Return (x, y) of the center of cell containing provided text 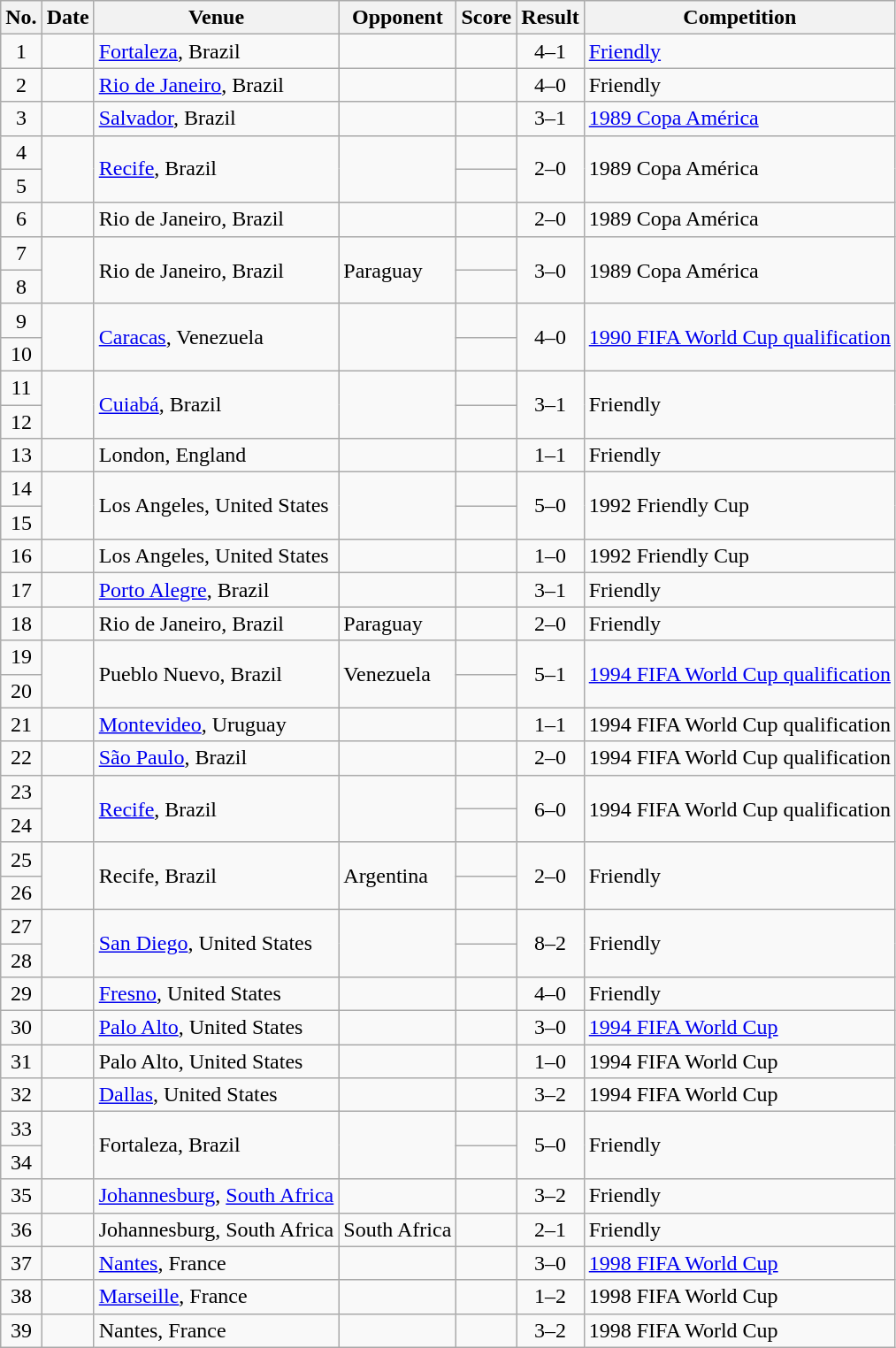
7 (21, 253)
13 (21, 456)
Score (486, 18)
Venue (216, 18)
Opponent (398, 18)
16 (21, 556)
22 (21, 758)
5 (21, 186)
21 (21, 724)
5–1 (550, 674)
29 (21, 994)
11 (21, 387)
26 (21, 892)
1–2 (550, 1297)
Venezuela (398, 674)
Caracas, Venezuela (216, 337)
37 (21, 1263)
3 (21, 119)
25 (21, 859)
10 (21, 354)
No. (21, 18)
30 (21, 1028)
South Africa (398, 1229)
Argentina (398, 876)
9 (21, 320)
Fresno, United States (216, 994)
Dallas, United States (216, 1095)
18 (21, 624)
1 (21, 51)
28 (21, 960)
Pueblo Nuevo, Brazil (216, 674)
Competition (739, 18)
17 (21, 590)
31 (21, 1061)
19 (21, 657)
14 (21, 489)
6 (21, 219)
39 (21, 1330)
4–1 (550, 51)
Result (550, 18)
Montevideo, Uruguay (216, 724)
35 (21, 1196)
2 (21, 85)
24 (21, 825)
15 (21, 523)
San Diego, United States (216, 943)
34 (21, 1162)
20 (21, 691)
23 (21, 792)
8–2 (550, 943)
Cuiabá, Brazil (216, 404)
London, England (216, 456)
2–1 (550, 1229)
4 (21, 152)
São Paulo, Brazil (216, 758)
Salvador, Brazil (216, 119)
38 (21, 1297)
27 (21, 926)
1990 FIFA World Cup qualification (739, 337)
Marseille, France (216, 1297)
33 (21, 1129)
12 (21, 422)
36 (21, 1229)
Date (67, 18)
6–0 (550, 808)
8 (21, 287)
Porto Alegre, Brazil (216, 590)
32 (21, 1095)
